Detect which cell encompasses the target text, then output its (X, Y) center coordinate. 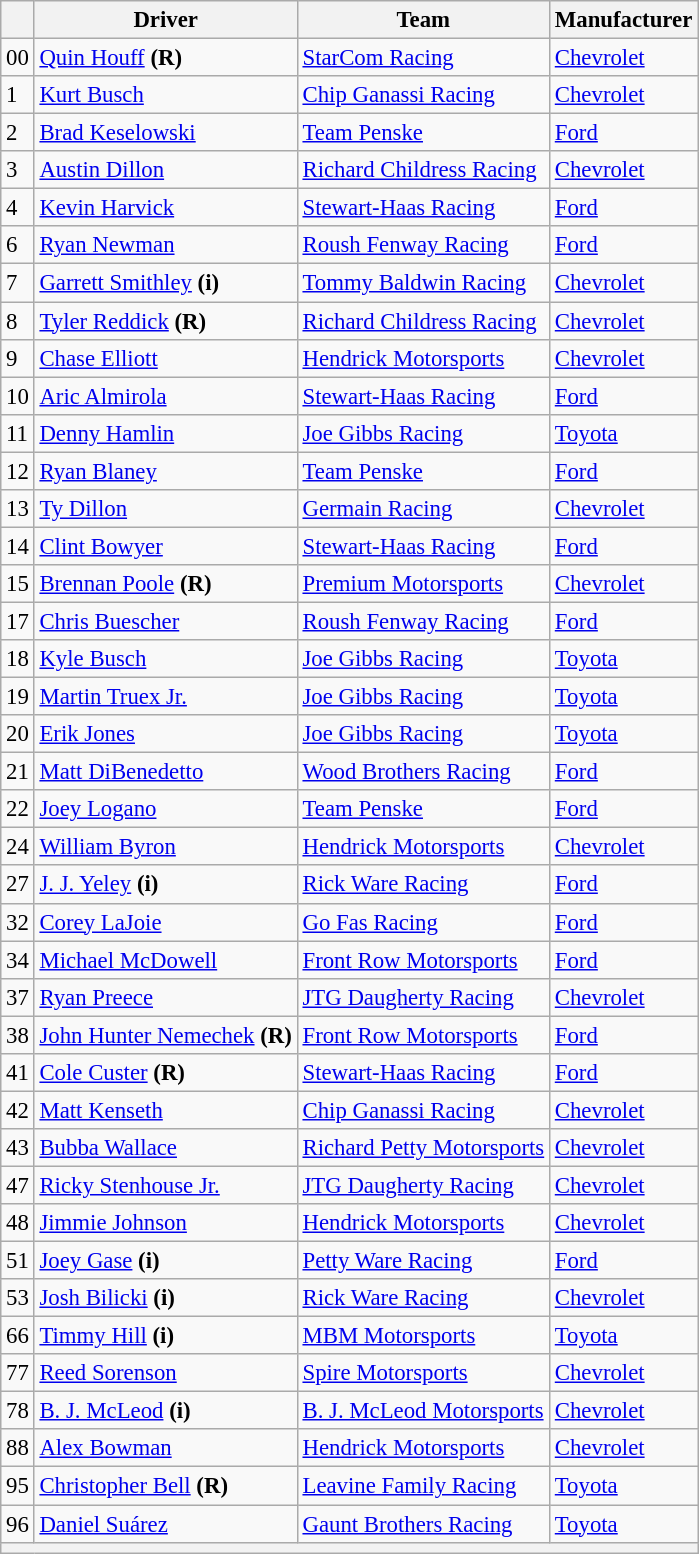
Alex Bowman (166, 1449)
Daniel Suárez (166, 1524)
Garrett Smithley (i) (166, 283)
95 (18, 1486)
Gaunt Brothers Racing (423, 1524)
Cole Custer (R) (166, 1073)
Kevin Harvick (166, 208)
Quin Houff (R) (166, 58)
Joey Logano (166, 809)
77 (18, 1373)
Petty Ware Racing (423, 1261)
Team (423, 20)
Denny Hamlin (166, 433)
34 (18, 960)
Driver (166, 20)
Premium Motorsports (423, 584)
B. J. McLeod (i) (166, 1411)
Jimmie Johnson (166, 1223)
Spire Motorsports (423, 1373)
22 (18, 809)
20 (18, 734)
Martin Truex Jr. (166, 697)
Tommy Baldwin Racing (423, 283)
Clint Bowyer (166, 546)
J. J. Yeley (i) (166, 885)
17 (18, 621)
14 (18, 546)
Corey LaJoie (166, 922)
Go Fas Racing (423, 922)
Ricky Stenhouse Jr. (166, 1185)
4 (18, 208)
Wood Brothers Racing (423, 772)
24 (18, 847)
11 (18, 433)
43 (18, 1148)
Ryan Newman (166, 245)
Chase Elliott (166, 358)
Bubba Wallace (166, 1148)
15 (18, 584)
42 (18, 1110)
3 (18, 170)
78 (18, 1411)
Erik Jones (166, 734)
Michael McDowell (166, 960)
7 (18, 283)
6 (18, 245)
47 (18, 1185)
8 (18, 321)
19 (18, 697)
StarCom Racing (423, 58)
Joey Gase (i) (166, 1261)
Ryan Blaney (166, 471)
Kurt Busch (166, 95)
48 (18, 1223)
10 (18, 396)
Matt Kenseth (166, 1110)
Timmy Hill (i) (166, 1336)
32 (18, 922)
Ryan Preece (166, 997)
Christopher Bell (R) (166, 1486)
Austin Dillon (166, 170)
William Byron (166, 847)
Tyler Reddick (R) (166, 321)
Chris Buescher (166, 621)
27 (18, 885)
88 (18, 1449)
41 (18, 1073)
Reed Sorenson (166, 1373)
Richard Petty Motorsports (423, 1148)
B. J. McLeod Motorsports (423, 1411)
1 (18, 95)
2 (18, 133)
John Hunter Nemechek (R) (166, 1035)
Kyle Busch (166, 659)
13 (18, 509)
Matt DiBenedetto (166, 772)
Brennan Poole (R) (166, 584)
37 (18, 997)
00 (18, 58)
53 (18, 1298)
Josh Bilicki (i) (166, 1298)
38 (18, 1035)
MBM Motorsports (423, 1336)
12 (18, 471)
Germain Racing (423, 509)
Leavine Family Racing (423, 1486)
9 (18, 358)
66 (18, 1336)
21 (18, 772)
Ty Dillon (166, 509)
18 (18, 659)
51 (18, 1261)
Aric Almirola (166, 396)
96 (18, 1524)
Brad Keselowski (166, 133)
Manufacturer (623, 20)
